Extract the [X, Y] coordinate from the center of the cell holding the provided text.  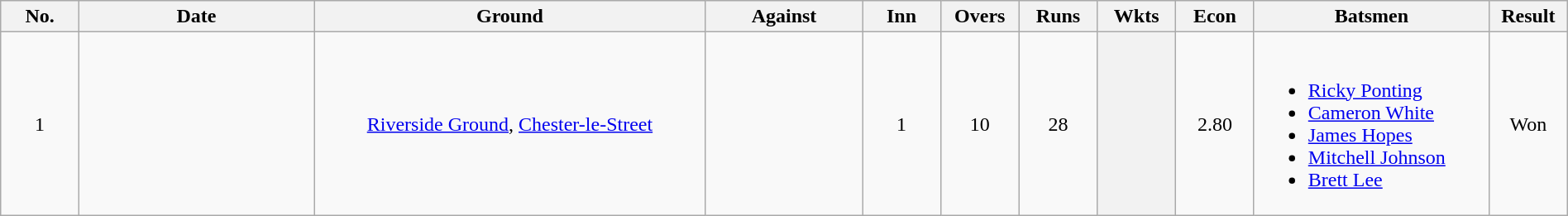
Date [196, 17]
2.80 [1216, 124]
Runs [1059, 17]
28 [1059, 124]
Riverside Ground, Chester-le-Street [510, 124]
Econ [1216, 17]
Won [1528, 124]
Result [1528, 17]
Wkts [1136, 17]
Ground [510, 17]
Batsmen [1371, 17]
Inn [901, 17]
Overs [979, 17]
Against [784, 17]
No. [40, 17]
10 [979, 124]
Ricky PontingCameron WhiteJames HopesMitchell JohnsonBrett Lee [1371, 124]
